Scan for the cell matching the given text and deliver its [X, Y] coordinate at center. 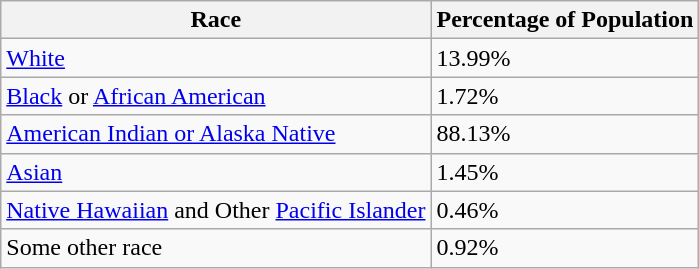
13.99% [565, 58]
88.13% [565, 134]
Black or African American [216, 96]
Race [216, 20]
0.92% [565, 248]
0.46% [565, 210]
Percentage of Population [565, 20]
White [216, 58]
1.45% [565, 172]
Some other race [216, 248]
Native Hawaiian and Other Pacific Islander [216, 210]
American Indian or Alaska Native [216, 134]
1.72% [565, 96]
Asian [216, 172]
